From the cell containing the given text, extract its center point as (X, Y) coordinate. 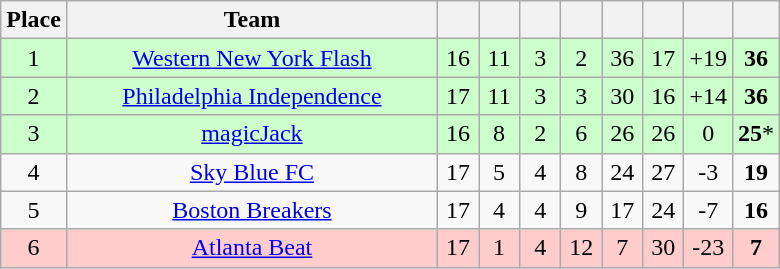
Sky Blue FC (252, 172)
+19 (708, 58)
27 (664, 172)
Philadelphia Independence (252, 96)
magicJack (252, 134)
+14 (708, 96)
12 (582, 248)
0 (708, 134)
Atlanta Beat (252, 248)
9 (582, 210)
Boston Breakers (252, 210)
-23 (708, 248)
Team (252, 20)
Western New York Flash (252, 58)
19 (756, 172)
-7 (708, 210)
Place (34, 20)
-3 (708, 172)
25* (756, 134)
